Search for the cell housing the specified text and yield its [X, Y] center coordinate. 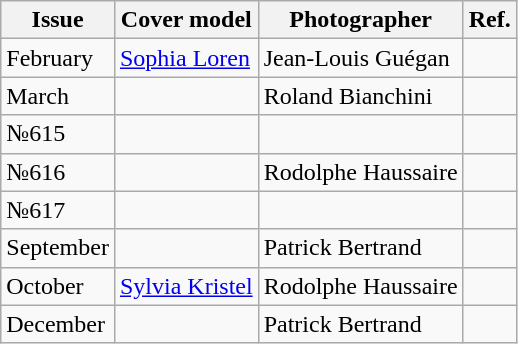
№616 [58, 172]
Jean-Louis Guégan [360, 58]
Roland Bianchini [360, 96]
March [58, 96]
September [58, 248]
Cover model [186, 20]
№615 [58, 134]
Ref. [490, 20]
Sophia Loren [186, 58]
Issue [58, 20]
Photographer [360, 20]
Sylvia Kristel [186, 286]
№617 [58, 210]
October [58, 286]
December [58, 324]
February [58, 58]
